Pinpoint the cell where the given text exists, returning its [x, y] midpoint coordinate. 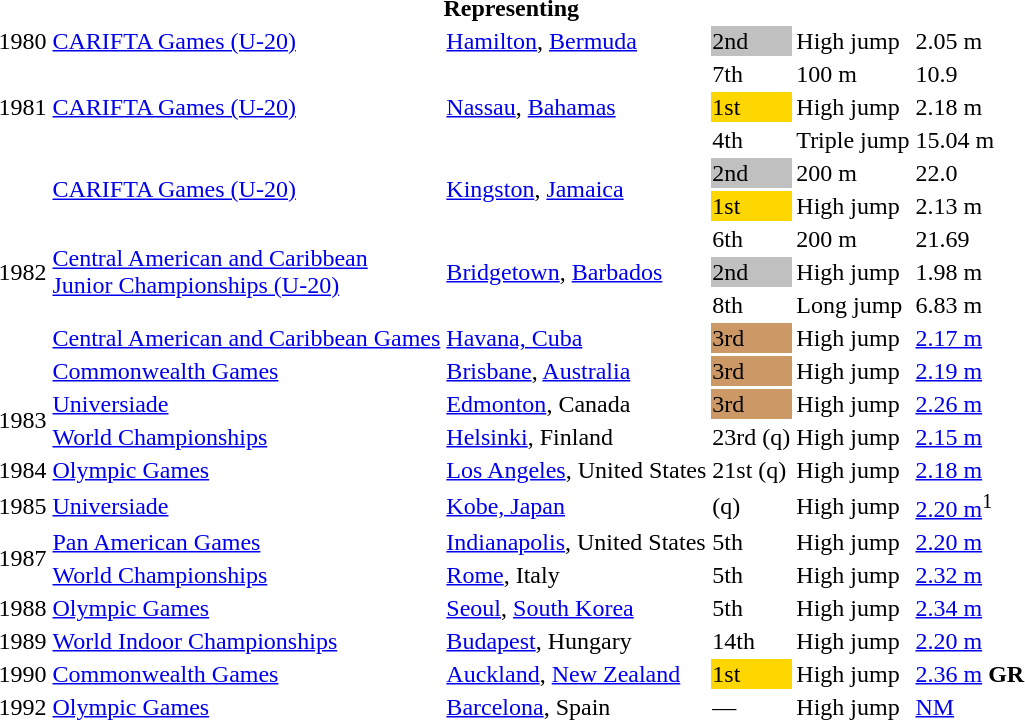
Edmonton, Canada [576, 404]
Seoul, South Korea [576, 608]
Central American and CaribbeanJunior Championships (U-20) [246, 272]
Rome, Italy [576, 575]
Long jump [853, 305]
Helsinki, Finland [576, 437]
14th [752, 641]
Indianapolis, United States [576, 542]
Los Angeles, United States [576, 470]
Kingston, Jamaica [576, 190]
World Indoor Championships [246, 641]
Central American and Caribbean Games [246, 338]
Havana, Cuba [576, 338]
Triple jump [853, 140]
Budapest, Hungary [576, 641]
21st (q) [752, 470]
Brisbane, Australia [576, 371]
4th [752, 140]
7th [752, 74]
Bridgetown, Barbados [576, 272]
100 m [853, 74]
Hamilton, Bermuda [576, 41]
8th [752, 305]
Pan American Games [246, 542]
23rd (q) [752, 437]
(q) [752, 506]
Nassau, Bahamas [576, 107]
Kobe, Japan [576, 506]
Auckland, New Zealand [576, 674]
6th [752, 239]
